Output the (X, Y) coordinate of the center of the cell containing the given text.  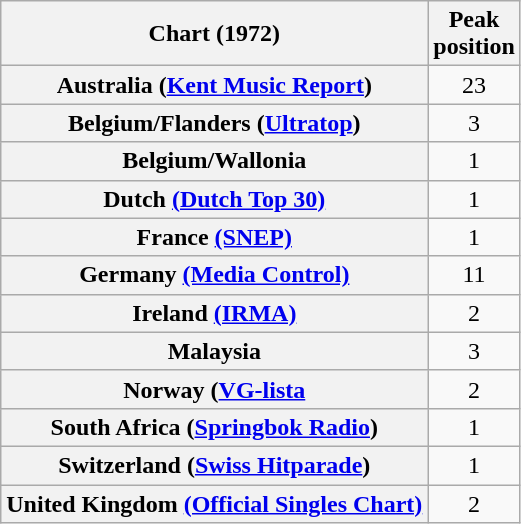
United Kingdom (Official Singles Chart) (214, 503)
Norway (VG-lista (214, 389)
France (SNEP) (214, 237)
Belgium/Flanders (Ultratop) (214, 123)
Switzerland (Swiss Hitparade) (214, 465)
Chart (1972) (214, 34)
Australia (Kent Music Report) (214, 85)
Ireland (IRMA) (214, 313)
Peakposition (474, 34)
Malaysia (214, 351)
Germany (Media Control) (214, 275)
23 (474, 85)
South Africa (Springbok Radio) (214, 427)
Dutch (Dutch Top 30) (214, 199)
11 (474, 275)
Belgium/Wallonia (214, 161)
